Search for the cell housing the specified text and yield its (X, Y) center coordinate. 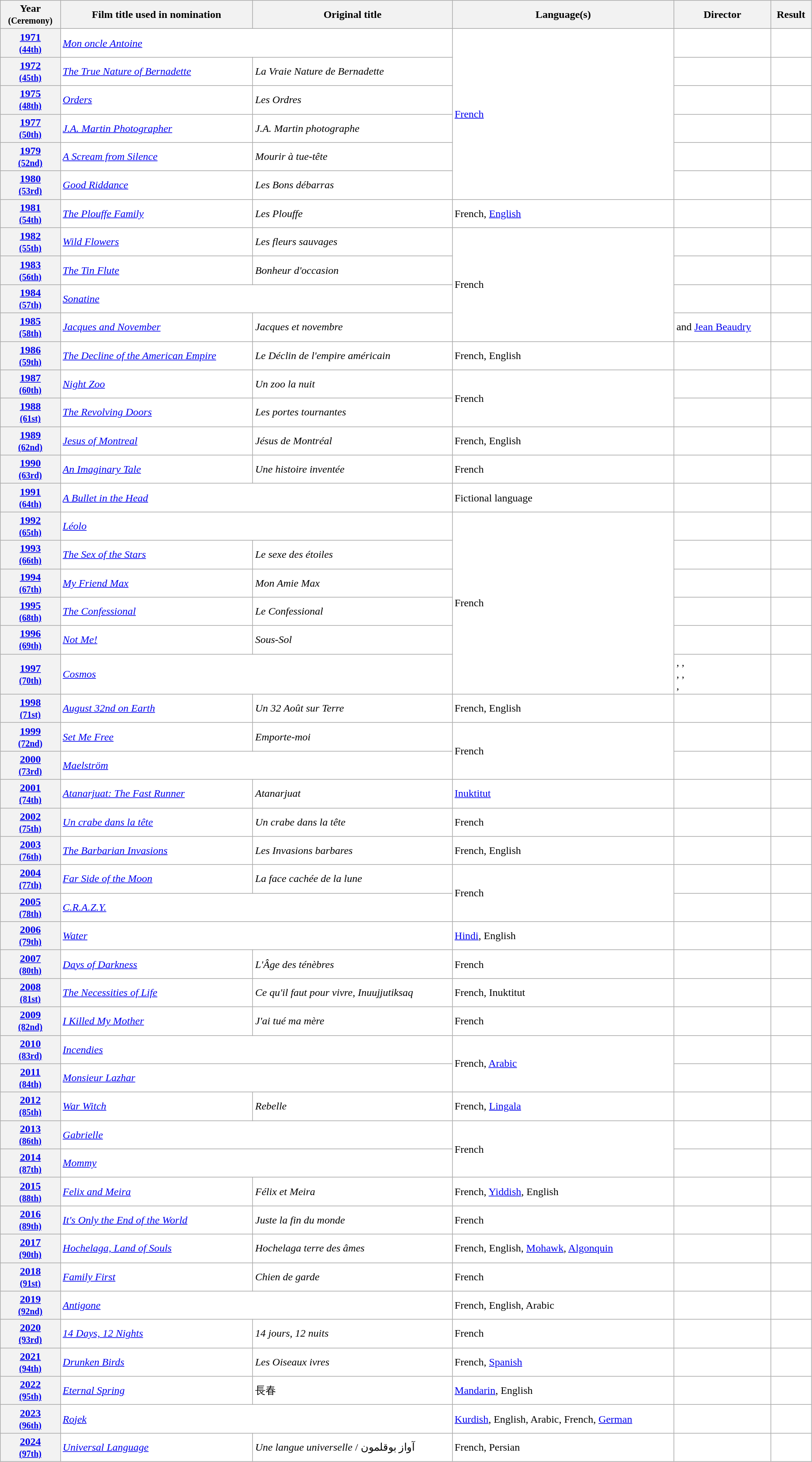
Mommy (256, 1163)
Drunken Birds (156, 1362)
1971(44th) (31, 43)
Les Oiseaux ivres (353, 1362)
2005(78th) (31, 908)
Cosmos (256, 674)
2016(89th) (31, 1220)
The Necessities of Life (156, 992)
My Friend Max (156, 583)
The Decline of the American Empire (156, 356)
Monsieur Lazhar (256, 1078)
Year(Ceremony) (31, 15)
L'Âge des ténèbres (353, 964)
1988(61st) (31, 412)
Universal Language (156, 1448)
Original title (353, 15)
Night Zoo (156, 384)
2008(81st) (31, 992)
2007(80th) (31, 964)
Le sexe des étoiles (353, 555)
Mandarin, English (563, 1391)
2006(79th) (31, 936)
Wild Flowers (156, 242)
French, Spanish (563, 1362)
I Killed My Mother (156, 1021)
Atanarjuat (353, 793)
2017(90th) (31, 1248)
1986(59th) (31, 356)
Good Riddance (156, 185)
1989(62nd) (31, 441)
2019(92nd) (31, 1305)
Rebelle (353, 1106)
Far Side of the Moon (156, 879)
J'ai tué ma mère (353, 1021)
Jacques and November (156, 327)
French, Yiddish, English (563, 1192)
The Confessional (156, 612)
Les Ordres (353, 100)
Hochelaga, Land of Souls (156, 1248)
Hochelaga terre des âmes (353, 1248)
1998(71st) (31, 709)
Mourir à tue-tête (353, 156)
2024(97th) (31, 1448)
1975(48th) (31, 100)
1990(63rd) (31, 469)
French, Persian (563, 1448)
Les fleurs sauvages (353, 242)
Chien de garde (353, 1276)
2003(76th) (31, 851)
The Plouffe Family (156, 213)
Hindi, English (563, 936)
1983(56th) (31, 270)
French, Lingala (563, 1106)
1996(69th) (31, 639)
2022(95th) (31, 1391)
Léolo (256, 526)
Not Me! (156, 639)
1984(57th) (31, 299)
Water (256, 936)
2014(87th) (31, 1163)
Atanarjuat: The Fast Runner (156, 793)
Emporte-moi (353, 736)
1980(53rd) (31, 185)
2023(96th) (31, 1419)
2013(86th) (31, 1135)
2010(83rd) (31, 1049)
Jésus de Montréal (353, 441)
1992(65th) (31, 526)
French, English, Mohawk, Algonquin (563, 1248)
Days of Darkness (156, 964)
2011(84th) (31, 1078)
Une langue universelle / آواز بوقلمون (353, 1448)
Eternal Spring (156, 1391)
The Barbarian Invasions (156, 851)
2004(77th) (31, 879)
2000(73rd) (31, 765)
1977(50th) (31, 128)
2015(88th) (31, 1192)
Inuktitut (563, 793)
Incendies (256, 1049)
Jesus of Montreal (156, 441)
Film title used in nomination (156, 15)
1982(55th) (31, 242)
1981(54th) (31, 213)
Ce qu'il faut pour vivre, Inuujjutiksaq (353, 992)
2009(82nd) (31, 1021)
A Scream from Silence (156, 156)
French, Arabic (563, 1064)
The Sex of the Stars (156, 555)
La face cachée de la lune (353, 879)
Une histoire inventée (353, 469)
The Tin Flute (156, 270)
French, Inuktitut (563, 992)
1985(58th) (31, 327)
1991(64th) (31, 498)
French, English, Arabic (563, 1305)
1979(52nd) (31, 156)
Jacques et novembre (353, 327)
1994(67th) (31, 583)
1987(60th) (31, 384)
Un 32 Août sur Terre (353, 709)
Language(s) (563, 15)
Antigone (256, 1305)
Gabrielle (256, 1135)
Les Bons débarras (353, 185)
Orders (156, 100)
2020(93rd) (31, 1334)
Sonatine (256, 299)
The Revolving Doors (156, 412)
1995(68th) (31, 612)
2021(94th) (31, 1362)
1972(45th) (31, 72)
Maelström (256, 765)
14 Days, 12 Nights (156, 1334)
14 jours, 12 nuits (353, 1334)
Un zoo la nuit (353, 384)
It's Only the End of the World (156, 1220)
Mon Amie Max (353, 583)
La Vraie Nature de Bernadette (353, 72)
Juste la fin du monde (353, 1220)
Les Invasions barbares (353, 851)
Family First (156, 1276)
2001(74th) (31, 793)
Bonheur d'occasion (353, 270)
2012(85th) (31, 1106)
J.A. Martin Photographer (156, 128)
Le Déclin de l'empire américain (353, 356)
August 32nd on Earth (156, 709)
Les Plouffe (353, 213)
Set Me Free (156, 736)
An Imaginary Tale (156, 469)
and Jean Beaudry (722, 327)
Le Confessional (353, 612)
J.A. Martin photographe (353, 128)
Felix and Meira (156, 1192)
長春 (353, 1391)
Kurdish, English, Arabic, French, German (563, 1419)
A Bullet in the Head (256, 498)
1999(72nd) (31, 736)
Rojek (256, 1419)
Fictional language (563, 498)
1997(70th) (31, 674)
Les portes tournantes (353, 412)
Félix et Meira (353, 1192)
The True Nature of Bernadette (156, 72)
C.R.A.Z.Y. (256, 908)
2002(75th) (31, 822)
Mon oncle Antoine (256, 43)
Result (791, 15)
, ,, ,, (722, 674)
Director (722, 15)
2018(91st) (31, 1276)
Sous-Sol (353, 639)
War Witch (156, 1106)
1993(66th) (31, 555)
